Return the (x, y) coordinate for the center point of the cell that contains the specified text.  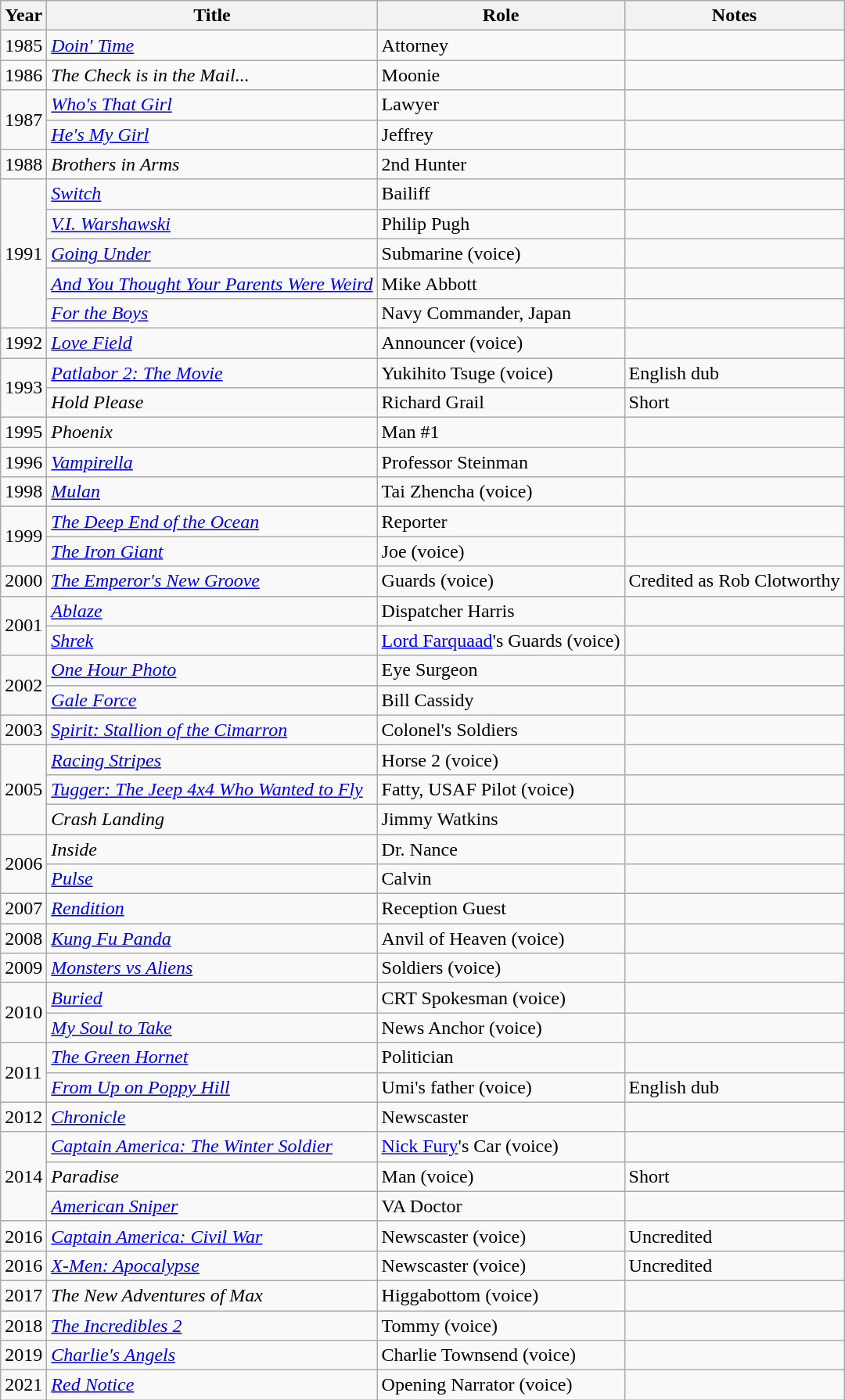
1999 (23, 537)
Philip Pugh (501, 224)
2001 (23, 626)
Yukihito Tsuge (voice) (501, 373)
Dr. Nance (501, 849)
Doin' Time (212, 45)
2nd Hunter (501, 164)
2002 (23, 685)
Lord Farquaad's Guards (voice) (501, 641)
1987 (23, 120)
1988 (23, 164)
Nick Fury's Car (voice) (501, 1147)
1993 (23, 388)
Year (23, 16)
The Incredibles 2 (212, 1326)
Inside (212, 849)
1996 (23, 462)
1998 (23, 492)
Rendition (212, 909)
2019 (23, 1355)
Mike Abbott (501, 283)
Pulse (212, 879)
Submarine (voice) (501, 253)
Paradise (212, 1176)
The New Adventures of Max (212, 1295)
The Deep End of the Ocean (212, 522)
2018 (23, 1326)
The Green Hornet (212, 1057)
Switch (212, 194)
And You Thought Your Parents Were Weird (212, 283)
Jimmy Watkins (501, 819)
Fatty, USAF Pilot (voice) (501, 789)
1991 (23, 253)
Moonie (501, 75)
From Up on Poppy Hill (212, 1087)
Red Notice (212, 1385)
Notes (734, 16)
Attorney (501, 45)
Mulan (212, 492)
Spirit: Stallion of the Cimarron (212, 730)
Shrek (212, 641)
Title (212, 16)
Announcer (voice) (501, 343)
V.I. Warshawski (212, 224)
1986 (23, 75)
Anvil of Heaven (voice) (501, 939)
Soldiers (voice) (501, 968)
Patlabor 2: The Movie (212, 373)
Tommy (voice) (501, 1326)
Guards (voice) (501, 581)
2010 (23, 1013)
Kung Fu Panda (212, 939)
2000 (23, 581)
Opening Narrator (voice) (501, 1385)
Charlie Townsend (voice) (501, 1355)
Brothers in Arms (212, 164)
2003 (23, 730)
2005 (23, 789)
2021 (23, 1385)
Love Field (212, 343)
Charlie's Angels (212, 1355)
Tugger: The Jeep 4x4 Who Wanted to Fly (212, 789)
Credited as Rob Clotworthy (734, 581)
Lawyer (501, 105)
Vampirella (212, 462)
2007 (23, 909)
Phoenix (212, 433)
2009 (23, 968)
Jeffrey (501, 135)
Horse 2 (voice) (501, 759)
News Anchor (voice) (501, 1028)
Navy Commander, Japan (501, 313)
Richard Grail (501, 403)
Politician (501, 1057)
Hold Please (212, 403)
1995 (23, 433)
Dispatcher Harris (501, 611)
2014 (23, 1176)
One Hour Photo (212, 670)
He's My Girl (212, 135)
My Soul to Take (212, 1028)
Captain America: The Winter Soldier (212, 1147)
Eye Surgeon (501, 670)
The Iron Giant (212, 551)
Man (voice) (501, 1176)
1985 (23, 45)
Racing Stripes (212, 759)
2012 (23, 1117)
Bill Cassidy (501, 700)
Who's That Girl (212, 105)
Colonel's Soldiers (501, 730)
Ablaze (212, 611)
Bailiff (501, 194)
American Sniper (212, 1206)
Crash Landing (212, 819)
Chronicle (212, 1117)
Professor Steinman (501, 462)
The Check is in the Mail... (212, 75)
1992 (23, 343)
For the Boys (212, 313)
Gale Force (212, 700)
Newscaster (501, 1117)
2017 (23, 1295)
The Emperor's New Groove (212, 581)
Higgabottom (voice) (501, 1295)
Reporter (501, 522)
Joe (voice) (501, 551)
CRT Spokesman (voice) (501, 998)
VA Doctor (501, 1206)
Role (501, 16)
2011 (23, 1072)
Buried (212, 998)
Man #1 (501, 433)
Calvin (501, 879)
Reception Guest (501, 909)
Monsters vs Aliens (212, 968)
Going Under (212, 253)
Captain America: Civil War (212, 1236)
X-Men: Apocalypse (212, 1265)
2008 (23, 939)
Umi's father (voice) (501, 1087)
2006 (23, 863)
Tai Zhencha (voice) (501, 492)
